Locate the cell with the specified text and output its (X, Y) center coordinate. 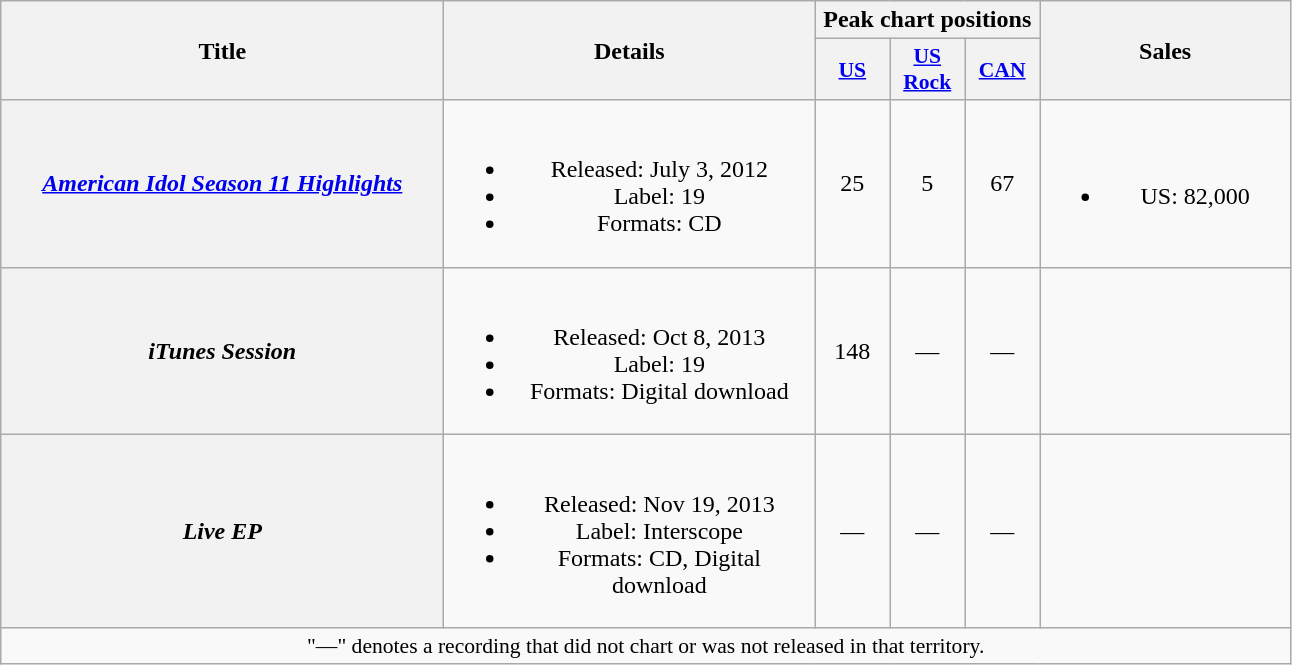
Released: Nov 19, 2013Label: InterscopeFormats: CD, Digital download (630, 531)
US (852, 70)
25 (852, 184)
Released: July 3, 2012Label: 19Formats: CD (630, 184)
"—" denotes a recording that did not chart or was not released in that territory. (646, 646)
US Rock (928, 70)
CAN (1002, 70)
American Idol Season 11 Highlights (222, 184)
Sales (1166, 50)
Title (222, 50)
67 (1002, 184)
Details (630, 50)
iTunes Session (222, 350)
Live EP (222, 531)
5 (928, 184)
Released: Oct 8, 2013Label: 19Formats: Digital download (630, 350)
US: 82,000 (1166, 184)
148 (852, 350)
Peak chart positions (928, 20)
